Return [X, Y] of the center of cell containing provided text 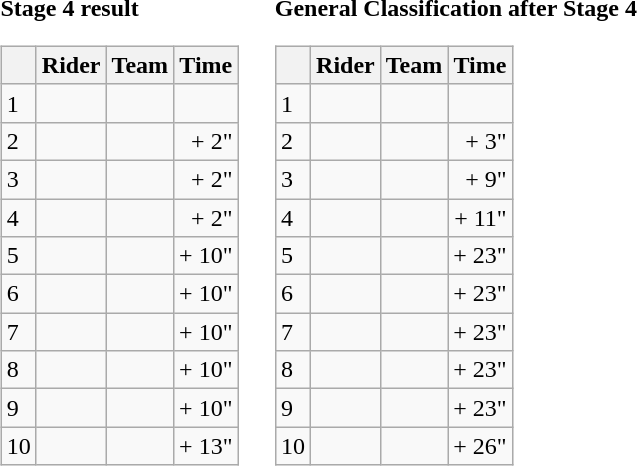
+ 9" [480, 179]
+ 26" [480, 446]
+ 11" [480, 217]
+ 3" [480, 141]
+ 13" [206, 446]
